Detect which cell encompasses the target text, then output its (x, y) center coordinate. 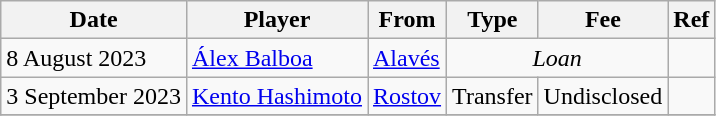
Loan (558, 58)
Rostov (408, 96)
3 September 2023 (94, 96)
Fee (603, 20)
8 August 2023 (94, 58)
Date (94, 20)
Álex Balboa (276, 58)
Alavés (408, 58)
From (408, 20)
Undisclosed (603, 96)
Ref (692, 20)
Player (276, 20)
Kento Hashimoto (276, 96)
Type (493, 20)
Transfer (493, 96)
